Return [x, y] of the center of cell containing provided text 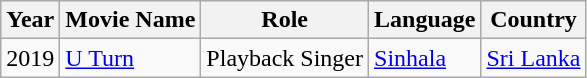
Language [425, 20]
Role [285, 20]
Country [534, 20]
Sri Lanka [534, 58]
Sinhala [425, 58]
2019 [30, 58]
Year [30, 20]
Movie Name [130, 20]
Playback Singer [285, 58]
U Turn [130, 58]
